Pinpoint the cell where the given text exists, returning its (X, Y) midpoint coordinate. 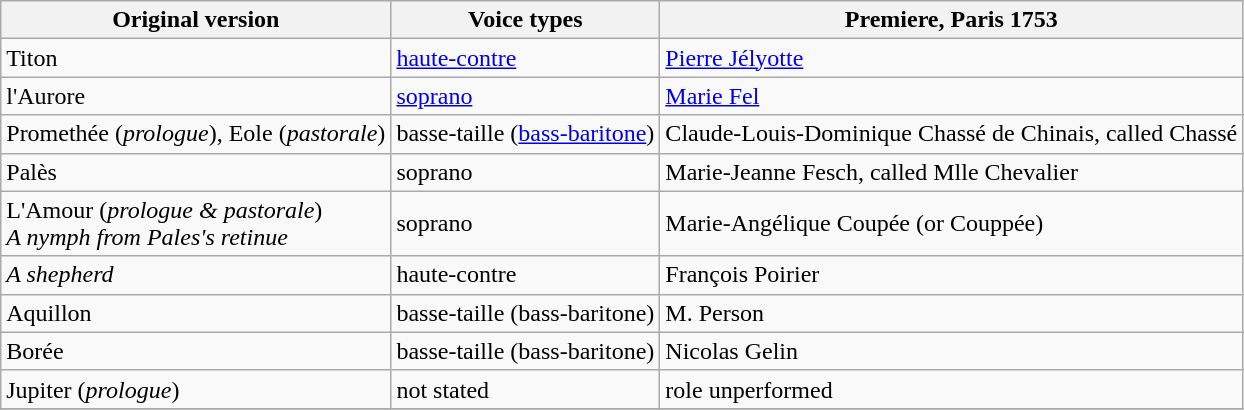
M. Person (952, 313)
Claude-Louis-Dominique Chassé de Chinais, called Chassé (952, 134)
Marie-Jeanne Fesch, called Mlle Chevalier (952, 172)
A shepherd (196, 275)
François Poirier (952, 275)
Promethée (prologue), Eole (pastorale) (196, 134)
not stated (526, 389)
Aquillon (196, 313)
Voice types (526, 20)
Premiere, Paris 1753 (952, 20)
Borée (196, 351)
Jupiter (prologue) (196, 389)
Titon (196, 58)
Marie-Angélique Coupée (or Couppée) (952, 224)
L'Amour (prologue & pastorale)A nymph from Pales's retinue (196, 224)
role unperformed (952, 389)
Palès (196, 172)
Pierre Jélyotte (952, 58)
Nicolas Gelin (952, 351)
Original version (196, 20)
l'Aurore (196, 96)
Marie Fel (952, 96)
